Scan for the cell matching the given text and deliver its (x, y) coordinate at center. 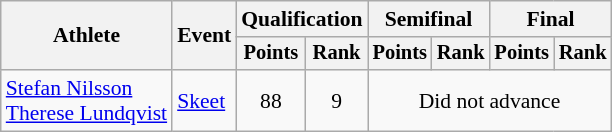
9 (337, 100)
Did not advance (490, 100)
Athlete (86, 36)
Stefan NilssonTherese Lundqvist (86, 100)
Semifinal (429, 19)
Final (551, 19)
Qualification (302, 19)
88 (270, 100)
Skeet (204, 100)
Event (204, 36)
